For the text-containing cell, return its midpoint in [X, Y] coordinate format. 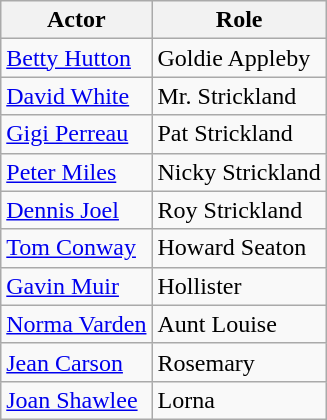
David White [76, 96]
Betty Hutton [76, 58]
Goldie Appleby [239, 58]
Dennis Joel [76, 210]
Joan Shawlee [76, 400]
Role [239, 20]
Nicky Strickland [239, 172]
Rosemary [239, 362]
Jean Carson [76, 362]
Norma Varden [76, 324]
Pat Strickland [239, 134]
Tom Conway [76, 248]
Roy Strickland [239, 210]
Aunt Louise [239, 324]
Gavin Muir [76, 286]
Actor [76, 20]
Lorna [239, 400]
Peter Miles [76, 172]
Mr. Strickland [239, 96]
Gigi Perreau [76, 134]
Howard Seaton [239, 248]
Hollister [239, 286]
